Find where the given text appears and provide that cell's center as (X, Y) coordinate. 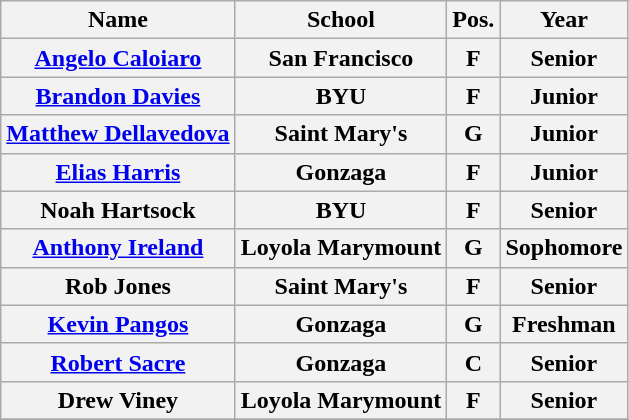
Sophomore (564, 248)
Freshman (564, 324)
Elias Harris (118, 172)
Rob Jones (118, 286)
Matthew Dellavedova (118, 134)
Robert Sacre (118, 362)
School (341, 20)
Pos. (474, 20)
Noah Hartsock (118, 210)
Anthony Ireland (118, 248)
Brandon Davies (118, 96)
Kevin Pangos (118, 324)
Drew Viney (118, 400)
Name (118, 20)
Angelo Caloiaro (118, 58)
Year (564, 20)
San Francisco (341, 58)
C (474, 362)
